Scan for the cell matching the given text and deliver its [x, y] coordinate at center. 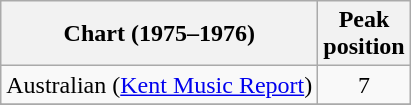
Australian (Kent Music Report) [160, 85]
Chart (1975–1976) [160, 34]
7 [364, 85]
Peakposition [364, 34]
